Output the (x, y) coordinate of the center of the cell containing the given text.  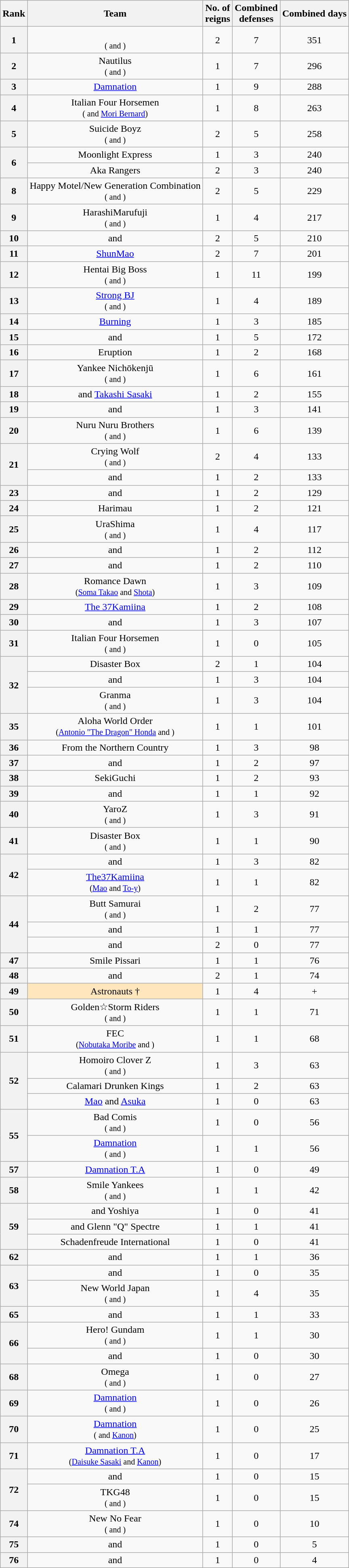
52 (14, 1080)
65 (14, 1314)
Combined days (314, 14)
New World Japan ( and ) (115, 1294)
and Yoshiya (115, 1211)
From the Northern Country (115, 747)
19 (14, 409)
37 (14, 763)
13 (14, 301)
29 (14, 607)
Damnation( and Kanon) (115, 1429)
351 (314, 40)
62 (14, 1257)
109 (314, 586)
Schadenfreude International (115, 1242)
and Takashi Sasaki (115, 394)
66 (14, 1343)
Harimau (115, 508)
51 (14, 1039)
HarashiMarufuji( and ) (115, 217)
28 (14, 586)
75 (14, 1545)
Italian Four Horsemen( and Mori Bernard) (115, 108)
12 (14, 274)
58 (14, 1190)
18 (14, 394)
141 (314, 409)
Italian Four Horsemen( and ) (115, 644)
20 (14, 430)
210 (314, 238)
161 (314, 374)
Nuru Nuru Brothers( and ) (115, 430)
40 (14, 814)
Smile Yankees ( and ) (115, 1190)
108 (314, 607)
Burning (115, 322)
Butt Samurai( and ) (115, 909)
Happy Motel/New Generation Combination( and ) (115, 191)
44 (14, 924)
91 (314, 814)
258 (314, 134)
Yankee Nichōkenjū( and ) (115, 374)
201 (314, 253)
FEC(Nobutaka Moribe and ) (115, 1039)
Suicide Boyz( and ) (115, 134)
39 (14, 793)
Damnation (115, 87)
24 (14, 508)
Smile Pissari (115, 960)
57 (14, 1169)
199 (314, 274)
Disaster Box (115, 664)
Eruption (115, 352)
172 (314, 337)
55 (14, 1135)
121 (314, 508)
Hero! Gundam( and ) (115, 1335)
Mao and Asuka (115, 1102)
33 (314, 1314)
97 (314, 763)
112 (314, 550)
UraShima( and ) (115, 529)
Moonlight Express (115, 155)
Damnation T.A(Daisuke Sasaki and Kanon) (115, 1456)
189 (314, 301)
23 (14, 493)
SekiGuchi (115, 778)
129 (314, 493)
The37Kamiina(Mao and To-y) (115, 882)
Team (115, 14)
TKG48 ( and ) (115, 1497)
31 (14, 644)
72 (14, 1490)
107 (314, 623)
21 (14, 464)
32 (14, 685)
16 (14, 352)
92 (314, 793)
Bad Comis ( and ) (115, 1122)
Disaster Box( and ) (115, 841)
Omega( and ) (115, 1377)
Rank (14, 14)
117 (314, 529)
98 (314, 747)
70 (14, 1429)
Homoiro Clover Z ( and ) (115, 1065)
YaroZ ( and ) (115, 814)
263 (314, 108)
59 (14, 1226)
New No Fear ( and ) (115, 1524)
48 (14, 976)
229 (314, 191)
Nautilus ( and ) (115, 66)
Hentai Big Boss( and ) (115, 274)
and Glenn "Q" Spectre (115, 1226)
93 (314, 778)
217 (314, 217)
( and ) (115, 40)
Combineddefenses (256, 14)
ShunMao (115, 253)
Astronauts † (115, 991)
Calamari Drunken Kings (115, 1086)
Strong BJ( and ) (115, 301)
90 (314, 841)
47 (14, 960)
69 (14, 1403)
Golden☆Storm Riders ( and ) (115, 1012)
Aloha World Order(Antonio "The Dragon" Honda and ) (115, 727)
14 (14, 322)
38 (14, 778)
Crying Wolf( and ) (115, 457)
50 (14, 1012)
155 (314, 394)
Damnation T.A (115, 1169)
+ (314, 991)
The 37Kamiina (115, 607)
105 (314, 644)
288 (314, 87)
Romance Dawn(Soma Takao and Shota) (115, 586)
101 (314, 727)
139 (314, 430)
Granma( and ) (115, 700)
296 (314, 66)
110 (314, 565)
185 (314, 322)
Aka Rangers (115, 170)
No. ofreigns (217, 14)
168 (314, 352)
